For the text-containing cell, return its midpoint in [X, Y] coordinate format. 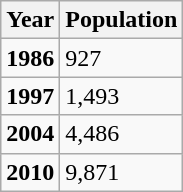
4,486 [122, 134]
1986 [30, 58]
927 [122, 58]
Population [122, 20]
2004 [30, 134]
9,871 [122, 172]
1,493 [122, 96]
1997 [30, 96]
2010 [30, 172]
Year [30, 20]
